Identify which cell holds the provided text, then report its [x, y] central coordinate. 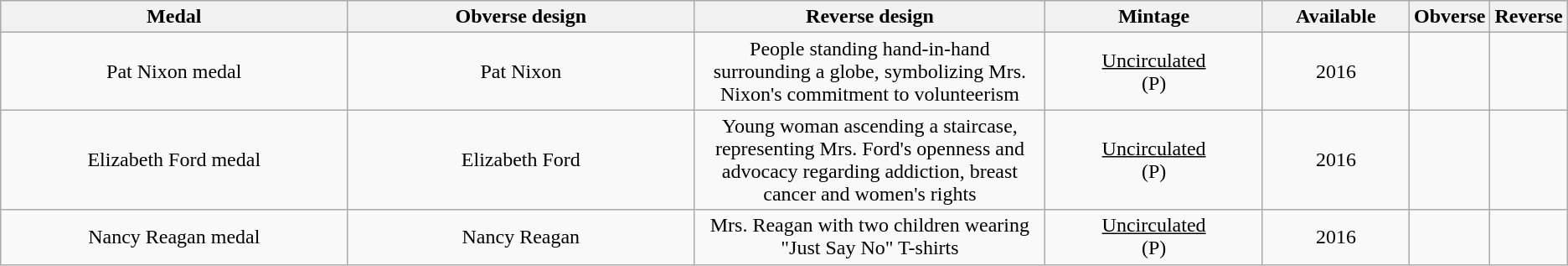
Obverse [1450, 17]
Elizabeth Ford [521, 159]
Mrs. Reagan with two children wearing "Just Say No" T-shirts [869, 237]
Available [1335, 17]
Nancy Reagan [521, 237]
Reverse [1529, 17]
Young woman ascending a staircase, representing Mrs. Ford's openness and advocacy regarding addiction, breast cancer and women's rights [869, 159]
Nancy Reagan medal [174, 237]
People standing hand-in-hand surrounding a globe, symbolizing Mrs. Nixon's commitment to volunteerism [869, 71]
Pat Nixon medal [174, 71]
Pat Nixon [521, 71]
Mintage [1154, 17]
Medal [174, 17]
Reverse design [869, 17]
Obverse design [521, 17]
Elizabeth Ford medal [174, 159]
